Extract the [x, y] coordinate from the center of the cell holding the provided text.  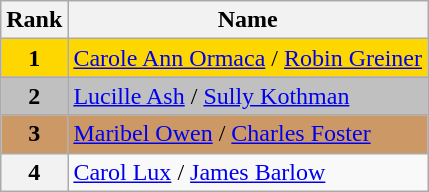
Lucille Ash / Sully Kothman [248, 96]
4 [34, 172]
Maribel Owen / Charles Foster [248, 134]
Rank [34, 20]
Carole Ann Ormaca / Robin Greiner [248, 58]
3 [34, 134]
2 [34, 96]
1 [34, 58]
Name [248, 20]
Carol Lux / James Barlow [248, 172]
